Return the (X, Y) coordinate for the center point of the cell that contains the specified text.  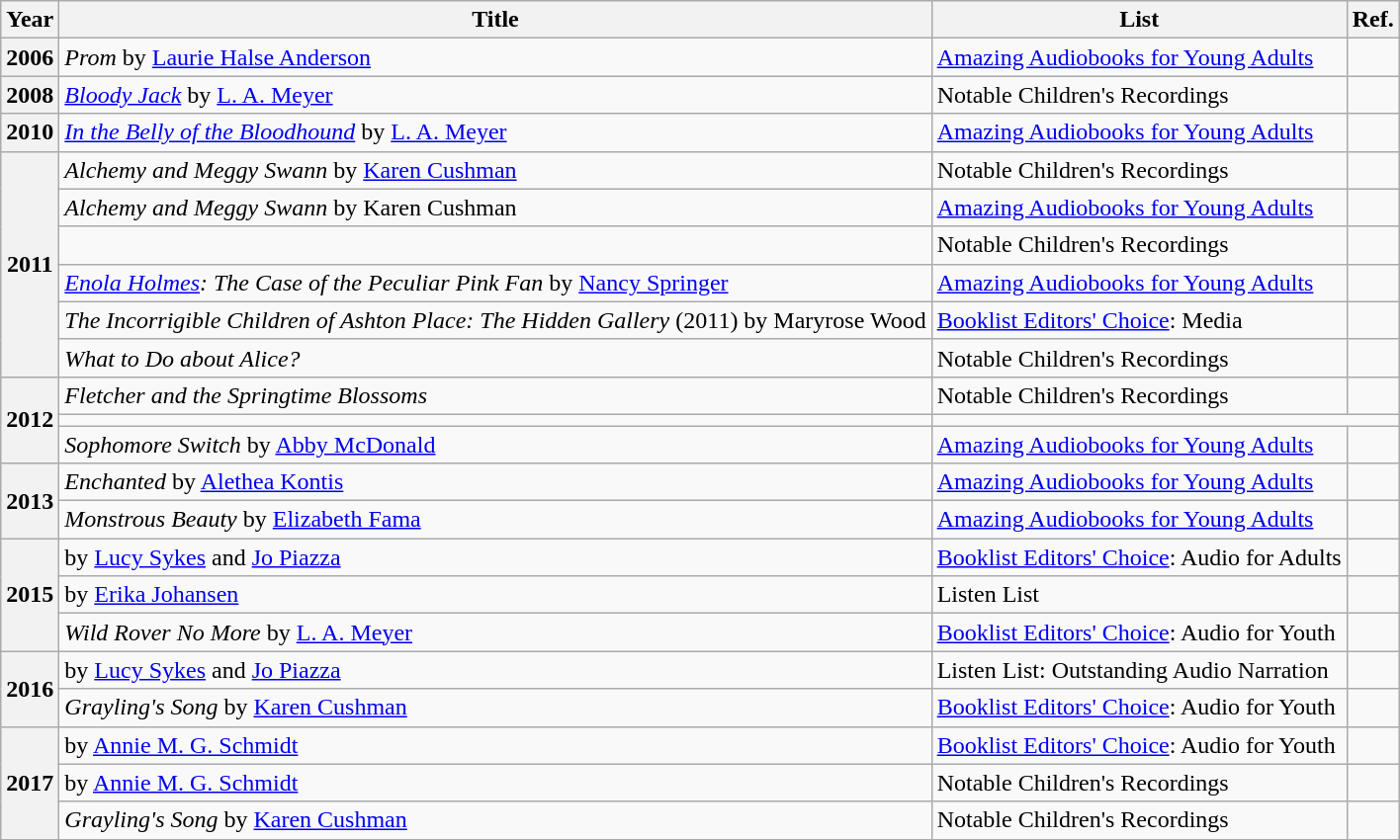
2017 (30, 783)
Ref. (1372, 20)
Prom by Laurie Halse Anderson (495, 57)
List (1139, 20)
In the Belly of the Bloodhound by L. A. Meyer (495, 132)
Booklist Editors' Choice: Media (1139, 320)
Bloody Jack by L. A. Meyer (495, 95)
2011 (30, 264)
2016 (30, 689)
Listen List (1139, 595)
Sophomore Switch by Abby McDonald (495, 444)
Year (30, 20)
Listen List: Outstanding Audio Narration (1139, 670)
Booklist Editors' Choice: Audio for Adults (1139, 557)
Wild Rover No More by L. A. Meyer (495, 632)
2008 (30, 95)
2010 (30, 132)
Fletcher and the Springtime Blossoms (495, 395)
Title (495, 20)
2012 (30, 419)
The Incorrigible Children of Ashton Place: The Hidden Gallery (2011) by Maryrose Wood (495, 320)
What to Do about Alice? (495, 358)
2006 (30, 57)
Monstrous Beauty by Elizabeth Fama (495, 520)
2015 (30, 595)
2013 (30, 501)
Enola Holmes: The Case of the Peculiar Pink Fan by Nancy Springer (495, 283)
by Erika Johansen (495, 595)
Enchanted by Alethea Kontis (495, 482)
